Find where the given text appears and provide that cell's center as (X, Y) coordinate. 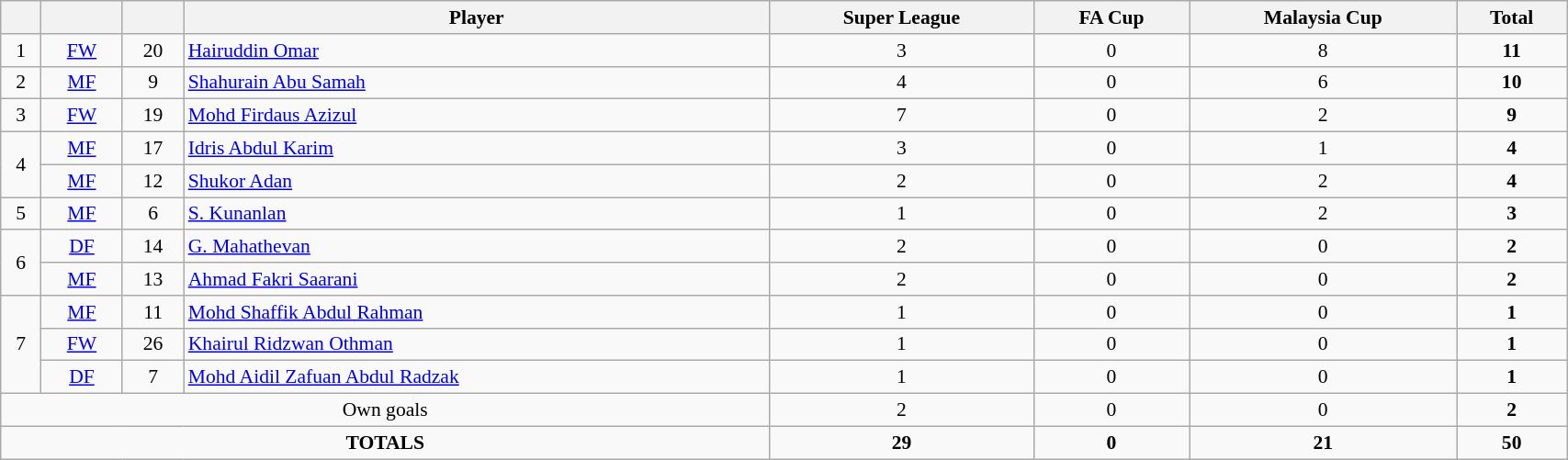
5 (21, 214)
17 (152, 149)
Mohd Aidil Zafuan Abdul Radzak (477, 377)
10 (1512, 83)
12 (152, 181)
Shahurain Abu Samah (477, 83)
Super League (902, 17)
Idris Abdul Karim (477, 149)
Player (477, 17)
S. Kunanlan (477, 214)
21 (1323, 443)
G. Mahathevan (477, 247)
TOTALS (386, 443)
Ahmad Fakri Saarani (477, 279)
Own goals (386, 410)
Khairul Ridzwan Othman (477, 344)
Hairuddin Omar (477, 50)
Mohd Firdaus Azizul (477, 116)
8 (1323, 50)
50 (1512, 443)
19 (152, 116)
FA Cup (1111, 17)
26 (152, 344)
29 (902, 443)
14 (152, 247)
Total (1512, 17)
13 (152, 279)
Malaysia Cup (1323, 17)
Shukor Adan (477, 181)
20 (152, 50)
Mohd Shaffik Abdul Rahman (477, 312)
